For the text-containing cell, return its midpoint in [X, Y] coordinate format. 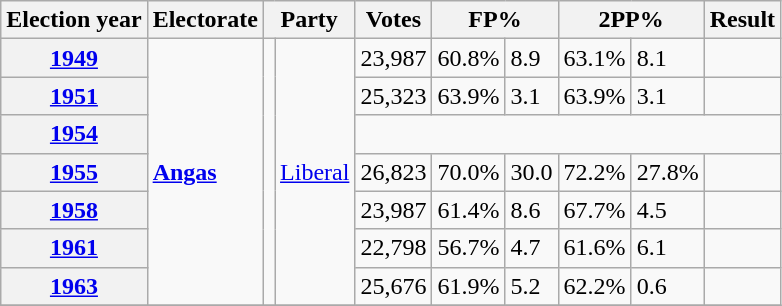
4.5 [668, 210]
25,676 [394, 286]
Electorate [205, 20]
70.0% [468, 172]
Party [308, 20]
4.7 [532, 248]
1951 [74, 96]
0.6 [668, 286]
1963 [74, 286]
26,823 [394, 172]
62.2% [594, 286]
Angas [205, 172]
25,323 [394, 96]
1961 [74, 248]
Liberal [315, 172]
1954 [74, 134]
61.4% [468, 210]
63.1% [594, 58]
Result [742, 20]
67.7% [594, 210]
8.9 [532, 58]
30.0 [532, 172]
8.1 [668, 58]
56.7% [468, 248]
61.9% [468, 286]
6.1 [668, 248]
1949 [74, 58]
FP% [495, 20]
1958 [74, 210]
5.2 [532, 286]
61.6% [594, 248]
Election year [74, 20]
22,798 [394, 248]
1955 [74, 172]
2PP% [631, 20]
8.6 [532, 210]
27.8% [668, 172]
Votes [394, 20]
72.2% [594, 172]
60.8% [468, 58]
